Extract the (x, y) coordinate from the center of the cell holding the provided text.  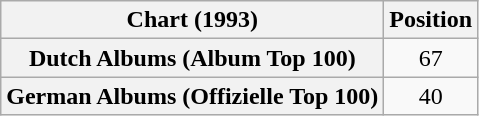
Chart (1993) (192, 20)
Dutch Albums (Album Top 100) (192, 58)
40 (431, 96)
German Albums (Offizielle Top 100) (192, 96)
Position (431, 20)
67 (431, 58)
